Pinpoint the cell where the given text exists, returning its [X, Y] midpoint coordinate. 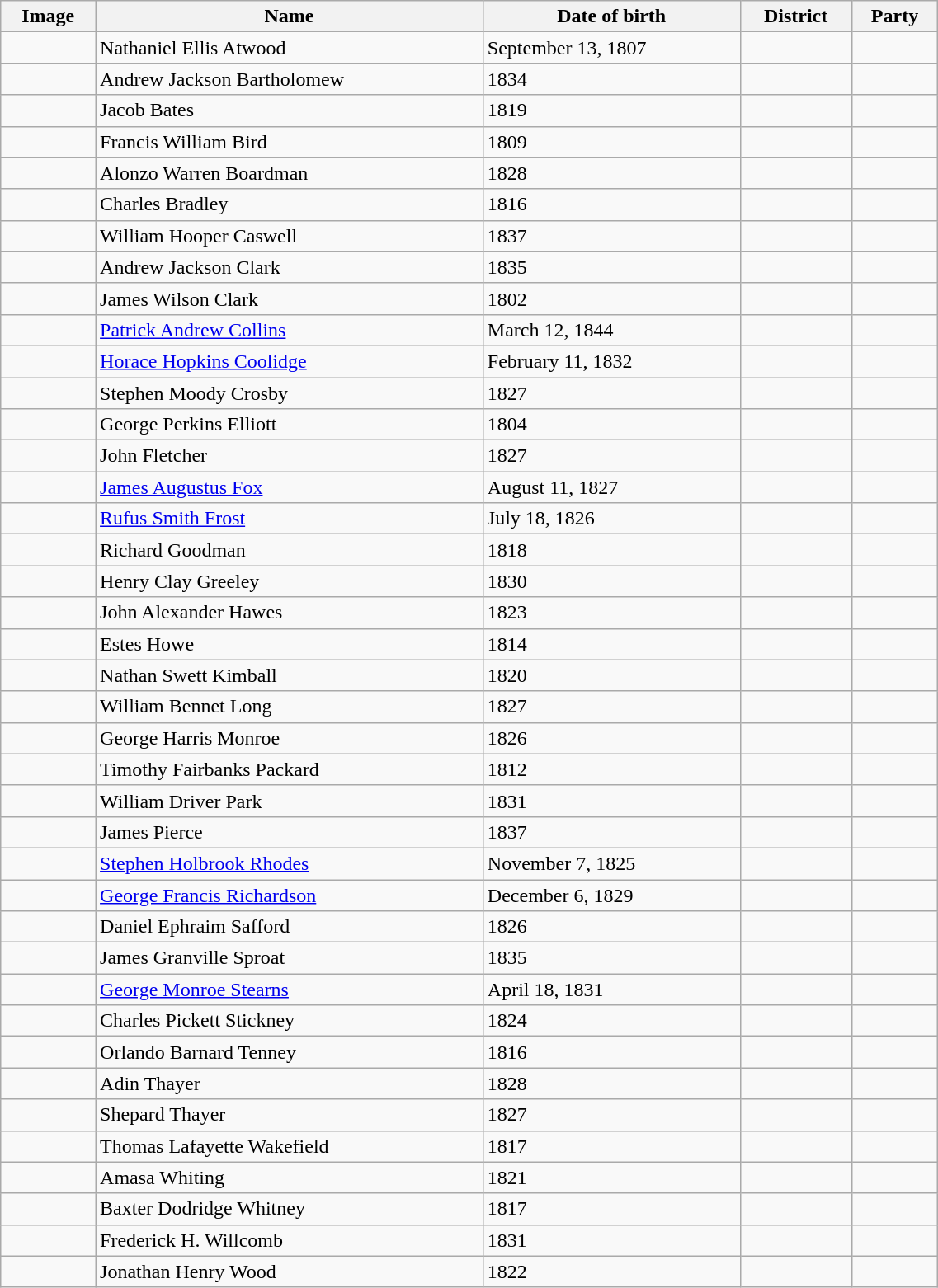
Jonathan Henry Wood [290, 1272]
1824 [611, 1021]
1804 [611, 425]
George Perkins Elliott [290, 425]
Horace Hopkins Coolidge [290, 361]
William Hooper Caswell [290, 236]
James Pierce [290, 832]
March 12, 1844 [611, 330]
September 13, 1807 [611, 48]
George Francis Richardson [290, 895]
Estes Howe [290, 644]
Henry Clay Greeley [290, 581]
Stephen Moody Crosby [290, 393]
Name [290, 16]
Thomas Lafayette Wakefield [290, 1146]
James Augustus Fox [290, 487]
Nathan Swett Kimball [290, 675]
1820 [611, 675]
1818 [611, 550]
Jacob Bates [290, 110]
Shepard Thayer [290, 1115]
Timothy Fairbanks Packard [290, 769]
John Fletcher [290, 456]
William Driver Park [290, 801]
1814 [611, 644]
Frederick H. Willcomb [290, 1240]
July 18, 1826 [611, 519]
Nathaniel Ellis Atwood [290, 48]
Image [48, 16]
Stephen Holbrook Rhodes [290, 863]
November 7, 1825 [611, 863]
1822 [611, 1272]
August 11, 1827 [611, 487]
Date of birth [611, 16]
Alonzo Warren Boardman [290, 173]
Richard Goodman [290, 550]
Patrick Andrew Collins [290, 330]
1809 [611, 142]
Orlando Barnard Tenney [290, 1052]
1830 [611, 581]
Charles Pickett Stickney [290, 1021]
Charles Bradley [290, 204]
James Granville Sproat [290, 958]
George Harris Monroe [290, 738]
1819 [611, 110]
1821 [611, 1178]
1823 [611, 613]
John Alexander Hawes [290, 613]
1802 [611, 298]
December 6, 1829 [611, 895]
Adin Thayer [290, 1084]
February 11, 1832 [611, 361]
Party [894, 16]
Rufus Smith Frost [290, 519]
Baxter Dodridge Whitney [290, 1209]
April 18, 1831 [611, 990]
Amasa Whiting [290, 1178]
District [795, 16]
James Wilson Clark [290, 298]
1812 [611, 769]
Andrew Jackson Clark [290, 267]
Daniel Ephraim Safford [290, 927]
Francis William Bird [290, 142]
George Monroe Stearns [290, 990]
1834 [611, 79]
Andrew Jackson Bartholomew [290, 79]
William Bennet Long [290, 707]
